Determine the (X, Y) coordinate at the center of the cell enclosing the given text.  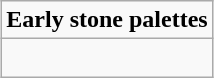
Early stone palettes (107, 20)
